From the cell containing the given text, extract its center point as (X, Y) coordinate. 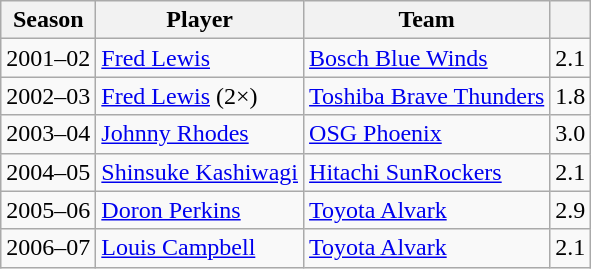
Fred Lewis (2×) (200, 96)
Fred Lewis (200, 58)
Bosch Blue Winds (427, 58)
2001–02 (48, 58)
OSG Phoenix (427, 134)
Shinsuke Kashiwagi (200, 172)
Johnny Rhodes (200, 134)
2.9 (570, 210)
Player (200, 20)
Hitachi SunRockers (427, 172)
Louis Campbell (200, 248)
1.8 (570, 96)
Toshiba Brave Thunders (427, 96)
Season (48, 20)
2003–04 (48, 134)
3.0 (570, 134)
2002–03 (48, 96)
2004–05 (48, 172)
Doron Perkins (200, 210)
2006–07 (48, 248)
2005–06 (48, 210)
Team (427, 20)
